Search for the cell housing the specified text and yield its (x, y) center coordinate. 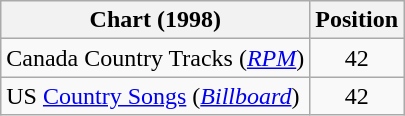
Chart (1998) (156, 20)
Canada Country Tracks (RPM) (156, 58)
US Country Songs (Billboard) (156, 96)
Position (357, 20)
